Locate the cell with the specified text and output its (x, y) center coordinate. 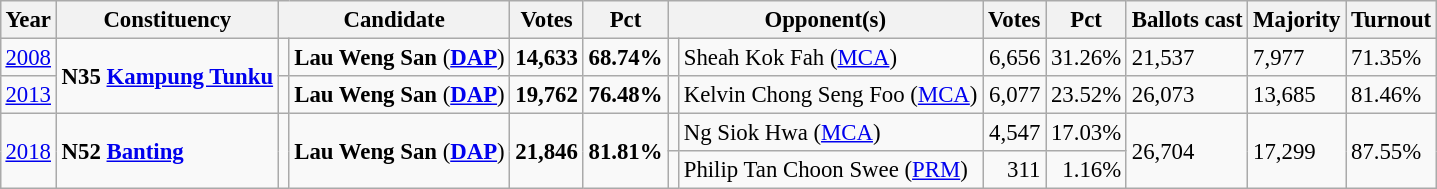
Candidate (394, 20)
81.46% (1392, 95)
Opponent(s) (826, 20)
N35 Kampung Tunku (167, 76)
2008 (28, 57)
7,977 (1297, 57)
17,299 (1297, 152)
Majority (1297, 20)
Philip Tan Choon Swee (PRM) (830, 170)
71.35% (1392, 57)
68.74% (626, 57)
81.81% (626, 152)
17.03% (1086, 133)
13,685 (1297, 95)
21,537 (1186, 57)
N52 Banting (167, 152)
76.48% (626, 95)
26,073 (1186, 95)
23.52% (1086, 95)
2013 (28, 95)
4,547 (1014, 133)
Year (28, 20)
Sheah Kok Fah (MCA) (830, 57)
1.16% (1086, 170)
Constituency (167, 20)
2018 (28, 152)
Ng Siok Hwa (MCA) (830, 133)
26,704 (1186, 152)
14,633 (546, 57)
Ballots cast (1186, 20)
311 (1014, 170)
6,077 (1014, 95)
Kelvin Chong Seng Foo (MCA) (830, 95)
6,656 (1014, 57)
31.26% (1086, 57)
87.55% (1392, 152)
21,846 (546, 152)
19,762 (546, 95)
Turnout (1392, 20)
